Search for the cell housing the specified text and yield its (X, Y) center coordinate. 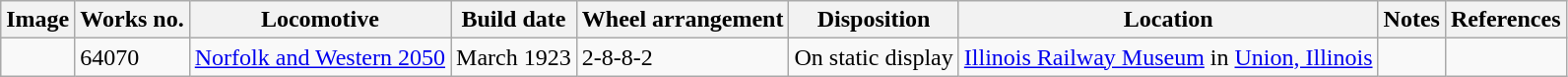
Illinois Railway Museum in Union, Illinois (1168, 57)
Norfolk and Western 2050 (319, 57)
Wheel arrangement (683, 20)
2-8-8-2 (683, 57)
On static display (874, 57)
64070 (132, 57)
Image (37, 20)
Works no. (132, 20)
Disposition (874, 20)
Locomotive (319, 20)
References (1505, 20)
Notes (1411, 20)
Build date (514, 20)
Location (1168, 20)
March 1923 (514, 57)
